Output the [X, Y] coordinate of the center of the cell containing the given text.  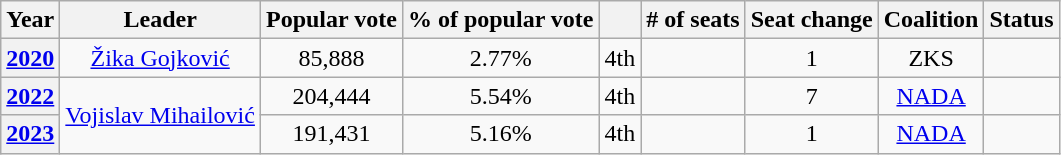
ZKS [931, 58]
Year [30, 20]
191,431 [331, 134]
Žika Gojković [160, 58]
7 [812, 96]
Vojislav Mihailović [160, 115]
# of seats [693, 20]
Popular vote [331, 20]
204,444 [331, 96]
85,888 [331, 58]
Coalition [931, 20]
5.16% [500, 134]
2.77% [500, 58]
% of popular vote [500, 20]
Status [1022, 20]
Seat change [812, 20]
Leader [160, 20]
5.54% [500, 96]
2020 [30, 58]
2022 [30, 96]
2023 [30, 134]
